From the cell containing the given text, extract its center point as (X, Y) coordinate. 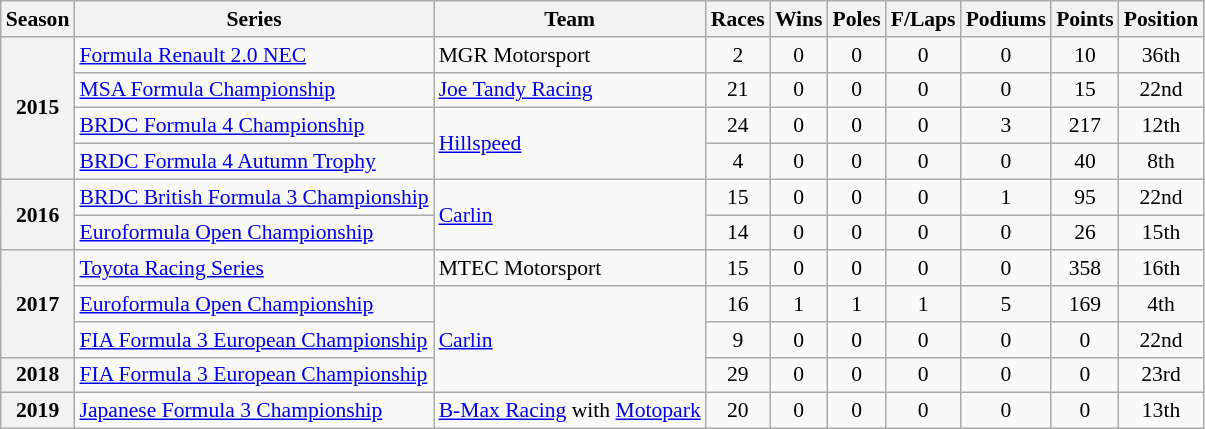
MSA Formula Championship (254, 90)
Position (1161, 19)
Formula Renault 2.0 NEC (254, 55)
358 (1085, 269)
20 (738, 411)
29 (738, 375)
169 (1085, 304)
24 (738, 126)
BRDC Formula 4 Autumn Trophy (254, 162)
Poles (857, 19)
217 (1085, 126)
4 (738, 162)
9 (738, 340)
Season (38, 19)
23rd (1161, 375)
15th (1161, 233)
Podiums (1006, 19)
3 (1006, 126)
2015 (38, 108)
Hillspeed (570, 144)
Joe Tandy Racing (570, 90)
F/Laps (924, 19)
16 (738, 304)
Team (570, 19)
BRDC British Formula 3 Championship (254, 197)
95 (1085, 197)
10 (1085, 55)
12th (1161, 126)
2 (738, 55)
40 (1085, 162)
Points (1085, 19)
Toyota Racing Series (254, 269)
2016 (38, 214)
16th (1161, 269)
2017 (38, 304)
36th (1161, 55)
13th (1161, 411)
Series (254, 19)
B-Max Racing with Motopark (570, 411)
4th (1161, 304)
Races (738, 19)
14 (738, 233)
MTEC Motorsport (570, 269)
MGR Motorsport (570, 55)
Wins (799, 19)
2019 (38, 411)
Japanese Formula 3 Championship (254, 411)
21 (738, 90)
5 (1006, 304)
8th (1161, 162)
BRDC Formula 4 Championship (254, 126)
2018 (38, 375)
26 (1085, 233)
